Output the (X, Y) coordinate of the center of the cell containing the given text.  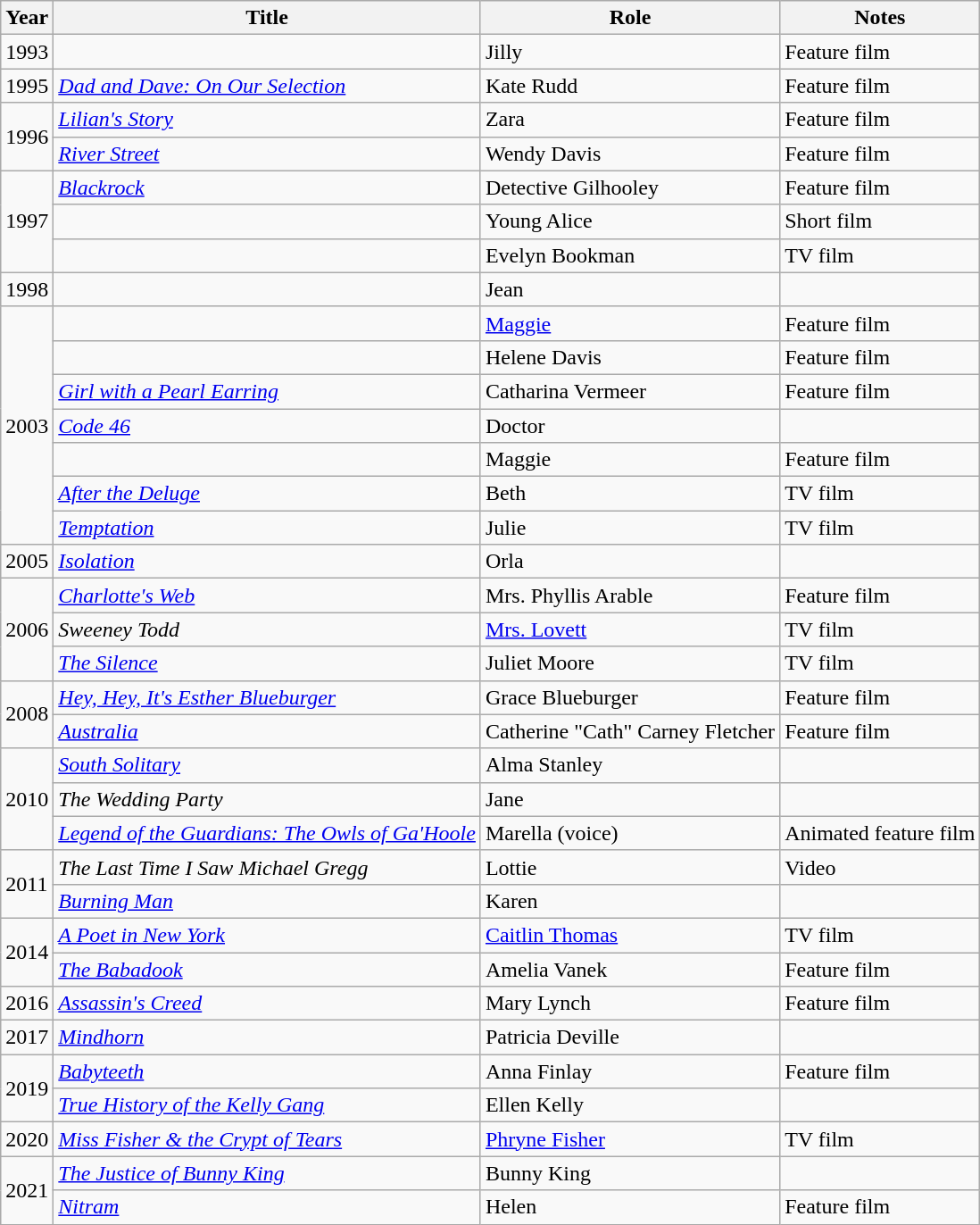
Juliet Moore (630, 663)
Beth (630, 494)
Wendy Davis (630, 154)
1998 (27, 289)
2017 (27, 1037)
Year (27, 18)
The Babadook (268, 969)
Dad and Dave: On Our Selection (268, 86)
1996 (27, 137)
Detective Gilhooley (630, 187)
Legend of the Guardians: The Owls of Ga'Hoole (268, 833)
Patricia Deville (630, 1037)
Young Alice (630, 221)
South Solitary (268, 765)
2003 (27, 425)
Nitram (268, 1207)
Blackrock (268, 187)
Catharina Vermeer (630, 391)
Evelyn Bookman (630, 255)
Girl with a Pearl Earring (268, 391)
2010 (27, 799)
Julie (630, 528)
True History of the Kelly Gang (268, 1105)
Jane (630, 799)
After the Deluge (268, 494)
1997 (27, 221)
A Poet in New York (268, 935)
Sweeney Todd (268, 629)
2008 (27, 714)
2021 (27, 1190)
River Street (268, 154)
The Last Time I Saw Michael Gregg (268, 867)
2011 (27, 884)
Marella (voice) (630, 833)
Orla (630, 562)
Isolation (268, 562)
Short film (880, 221)
Australia (268, 731)
Video (880, 867)
Amelia Vanek (630, 969)
Animated feature film (880, 833)
Helen (630, 1207)
Charlotte's Web (268, 596)
Kate Rudd (630, 86)
Lilian's Story (268, 120)
Lottie (630, 867)
Miss Fisher & the Crypt of Tears (268, 1139)
2020 (27, 1139)
Babyteeth (268, 1071)
Burning Man (268, 901)
Karen (630, 901)
Title (268, 18)
Temptation (268, 528)
Notes (880, 18)
Mary Lynch (630, 1004)
Code 46 (268, 426)
Anna Finlay (630, 1071)
Assassin's Creed (268, 1004)
Catherine "Cath" Carney Fletcher (630, 731)
Bunny King (630, 1173)
Alma Stanley (630, 765)
1993 (27, 52)
1995 (27, 86)
2006 (27, 629)
The Silence (268, 663)
2016 (27, 1004)
Mrs. Lovett (630, 629)
Zara (630, 120)
Grace Blueburger (630, 697)
Caitlin Thomas (630, 935)
Doctor (630, 426)
2019 (27, 1088)
The Justice of Bunny King (268, 1173)
Helene Davis (630, 357)
Mindhorn (268, 1037)
Jean (630, 289)
2014 (27, 952)
Mrs. Phyllis Arable (630, 596)
Hey, Hey, It's Esther Blueburger (268, 697)
Phryne Fisher (630, 1139)
Ellen Kelly (630, 1105)
Role (630, 18)
Jilly (630, 52)
2005 (27, 562)
The Wedding Party (268, 799)
